Pinpoint the cell where the given text exists, returning its [x, y] midpoint coordinate. 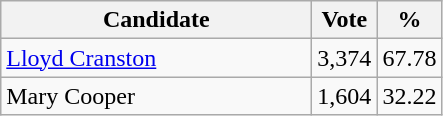
Lloyd Cranston [156, 58]
% [410, 20]
Mary Cooper [156, 96]
32.22 [410, 96]
Candidate [156, 20]
3,374 [344, 58]
67.78 [410, 58]
Vote [344, 20]
1,604 [344, 96]
